Provide the (X, Y) coordinate of the cell's center where the given text is located.  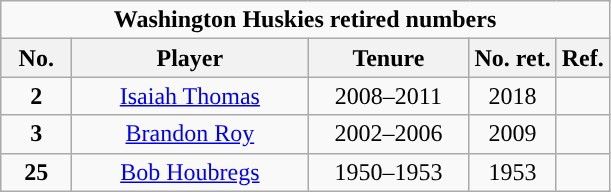
1950–1953 (388, 172)
25 (36, 172)
2018 (512, 96)
Ref. (582, 58)
Bob Houbregs (190, 172)
Brandon Roy (190, 134)
2008–2011 (388, 96)
No. (36, 58)
2009 (512, 134)
Tenure (388, 58)
2 (36, 96)
2002–2006 (388, 134)
Washington Huskies retired numbers (305, 20)
1953 (512, 172)
Player (190, 58)
Isaiah Thomas (190, 96)
3 (36, 134)
No. ret. (512, 58)
